Identify which cell holds the provided text, then report its [x, y] central coordinate. 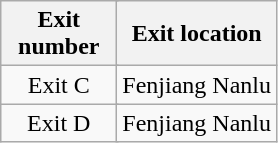
Exit C [59, 85]
Exit location [197, 34]
Exit number [59, 34]
Exit D [59, 123]
